For the text-containing cell, return its midpoint in (x, y) coordinate format. 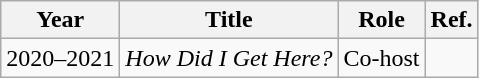
2020–2021 (60, 58)
Title (229, 20)
Ref. (452, 20)
Year (60, 20)
Role (382, 20)
How Did I Get Here? (229, 58)
Co-host (382, 58)
